Find where the given text appears and provide that cell's center as [x, y] coordinate. 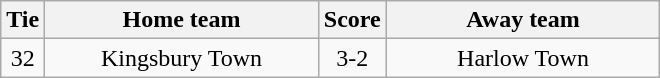
Tie [23, 20]
Home team [182, 20]
Score [352, 20]
3-2 [352, 58]
Kingsbury Town [182, 58]
Harlow Town [523, 58]
Away team [523, 20]
32 [23, 58]
